Scan for the cell matching the given text and deliver its [x, y] coordinate at center. 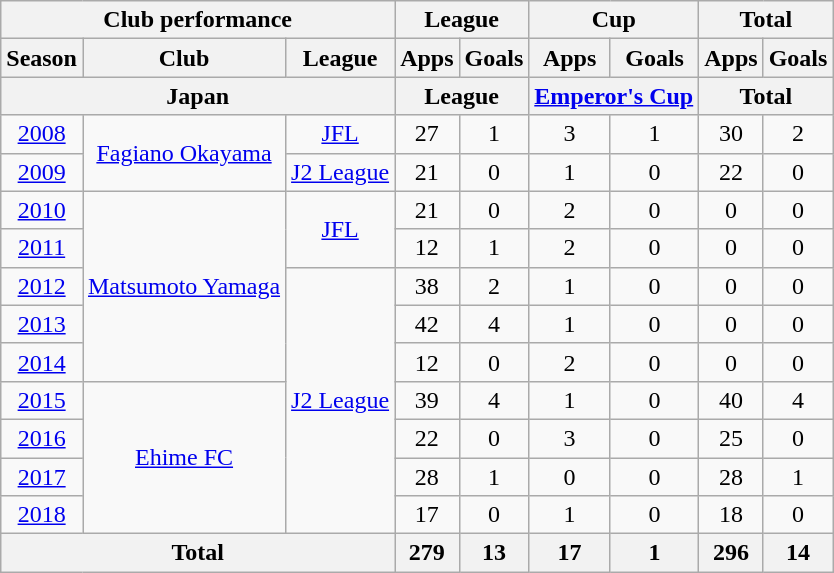
Emperor's Cup [614, 96]
2016 [42, 438]
27 [427, 134]
Club [184, 58]
18 [731, 515]
25 [731, 438]
30 [731, 134]
2010 [42, 210]
Matsumoto Yamaga [184, 286]
2013 [42, 324]
Club performance [198, 20]
2018 [42, 515]
Cup [614, 20]
40 [731, 400]
2012 [42, 286]
2015 [42, 400]
2009 [42, 172]
2008 [42, 134]
Fagiano Okayama [184, 153]
42 [427, 324]
279 [427, 553]
296 [731, 553]
Season [42, 58]
39 [427, 400]
2017 [42, 477]
2011 [42, 248]
2014 [42, 362]
Ehime FC [184, 457]
38 [427, 286]
Japan [198, 96]
14 [798, 553]
13 [494, 553]
